Capture the cell that displays the provided text and extract its (X, Y) central coordinate. 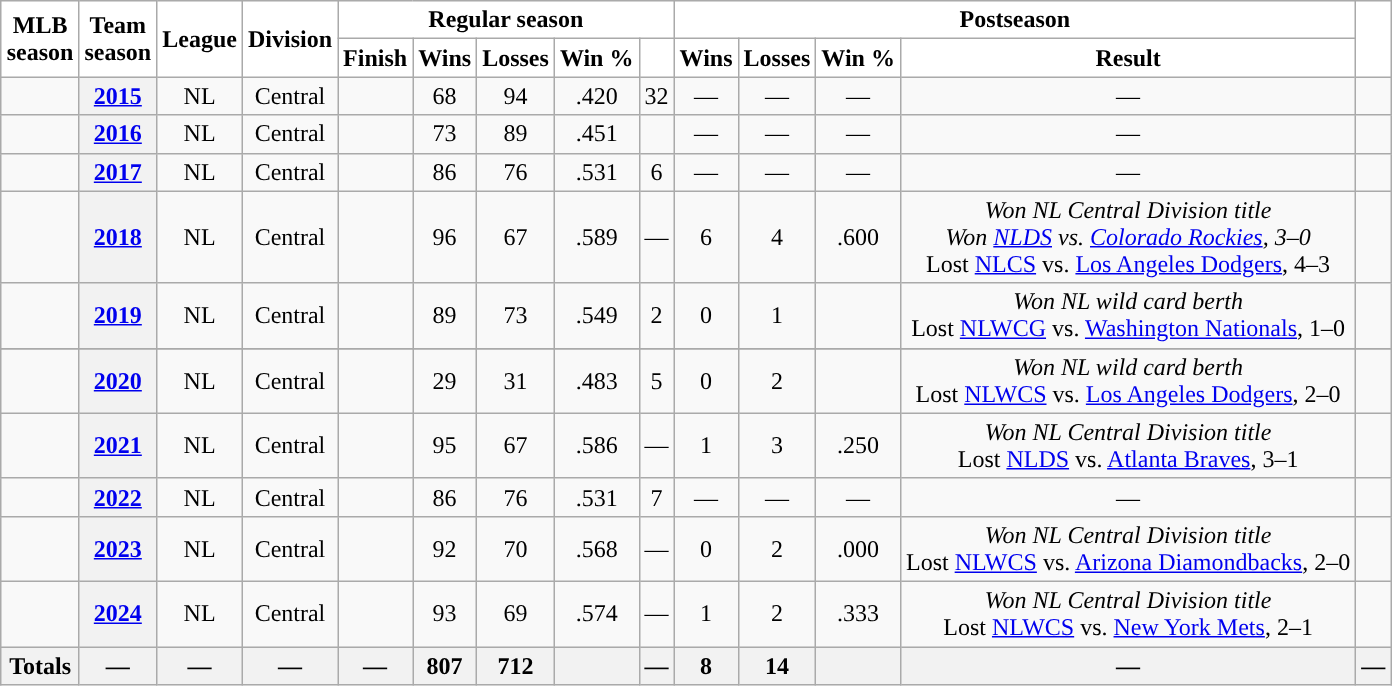
5 (656, 380)
69 (516, 614)
Won NL wild card berthLost NLWCS vs. Los Angeles Dodgers, 2–0 (1128, 380)
94 (516, 96)
32 (656, 96)
.589 (596, 237)
Division (290, 39)
.420 (596, 96)
2019 (118, 316)
.250 (858, 446)
Won NL Central Division titleLost NLDS vs. Atlanta Braves, 3–1 (1128, 446)
70 (516, 548)
2017 (118, 172)
712 (516, 665)
14 (777, 665)
2024 (118, 614)
.574 (596, 614)
2022 (118, 497)
2018 (118, 237)
2016 (118, 134)
2020 (118, 380)
MLBseason (40, 39)
.600 (858, 237)
.000 (858, 548)
92 (445, 548)
Totals (40, 665)
2021 (118, 446)
93 (445, 614)
Won NL wild card berthLost NLWCG vs. Washington Nationals, 1–0 (1128, 316)
Result (1128, 58)
.586 (596, 446)
.549 (596, 316)
Postseason (1015, 20)
31 (516, 380)
League (200, 39)
7 (656, 497)
68 (445, 96)
96 (445, 237)
.451 (596, 134)
2023 (118, 548)
Won NL Central Division titleLost NLWCS vs. Arizona Diamondbacks, 2–0 (1128, 548)
2015 (118, 96)
29 (445, 380)
3 (777, 446)
.333 (858, 614)
8 (706, 665)
Teamseason (118, 39)
.483 (596, 380)
807 (445, 665)
Won NL Central Division titleWon NLDS vs. Colorado Rockies, 3–0 Lost NLCS vs. Los Angeles Dodgers, 4–3 (1128, 237)
Won NL Central Division titleLost NLWCS vs. New York Mets, 2–1 (1128, 614)
Regular season (506, 20)
.568 (596, 548)
4 (777, 237)
Finish (376, 58)
95 (445, 446)
